From the cell containing the given text, extract its center point as [X, Y] coordinate. 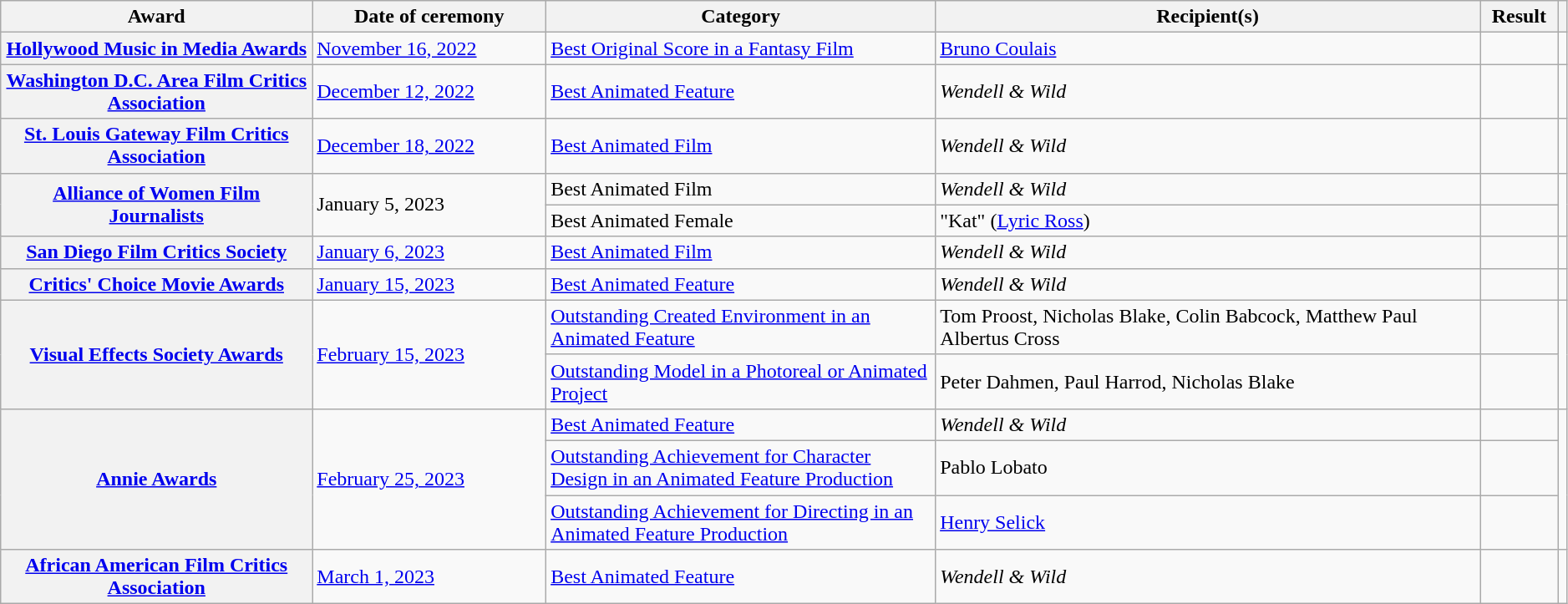
Result [1520, 17]
San Diego Film Critics Society [157, 252]
Alliance of Women Film Journalists [157, 205]
St. Louis Gateway Film Critics Association [157, 145]
African American Film Critics Association [157, 576]
Washington D.C. Area Film Critics Association [157, 92]
January 5, 2023 [429, 205]
Henry Selick [1208, 521]
February 25, 2023 [429, 479]
Tom Proost, Nicholas Blake, Colin Babcock, Matthew Paul Albertus Cross [1208, 327]
December 12, 2022 [429, 92]
February 15, 2023 [429, 354]
January 6, 2023 [429, 252]
Outstanding Achievement for Directing in an Animated Feature Production [741, 521]
Outstanding Model in a Photoreal or Animated Project [741, 381]
Annie Awards [157, 479]
Hollywood Music in Media Awards [157, 48]
Best Animated Female [741, 221]
Visual Effects Society Awards [157, 354]
Outstanding Created Environment in an Animated Feature [741, 327]
Bruno Coulais [1208, 48]
November 16, 2022 [429, 48]
Peter Dahmen, Paul Harrod, Nicholas Blake [1208, 381]
March 1, 2023 [429, 576]
Outstanding Achievement for Character Design in an Animated Feature Production [741, 468]
Date of ceremony [429, 17]
Critics' Choice Movie Awards [157, 284]
Best Original Score in a Fantasy Film [741, 48]
Pablo Lobato [1208, 468]
Award [157, 17]
January 15, 2023 [429, 284]
Category [741, 17]
Recipient(s) [1208, 17]
"Kat" (Lyric Ross) [1208, 221]
December 18, 2022 [429, 145]
